Provide the (X, Y) coordinate of the cell's center where the given text is located.  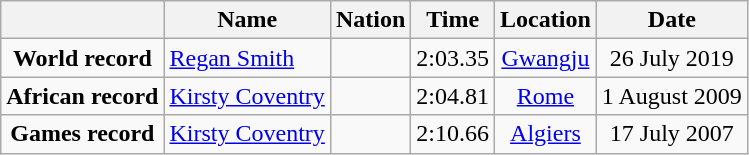
Time (453, 20)
26 July 2019 (672, 58)
Regan Smith (247, 58)
Gwangju (546, 58)
Date (672, 20)
Location (546, 20)
2:10.66 (453, 134)
Name (247, 20)
Algiers (546, 134)
17 July 2007 (672, 134)
Games record (82, 134)
1 August 2009 (672, 96)
2:03.35 (453, 58)
African record (82, 96)
World record (82, 58)
Nation (370, 20)
2:04.81 (453, 96)
Rome (546, 96)
